For the text-containing cell, return its midpoint in [x, y] coordinate format. 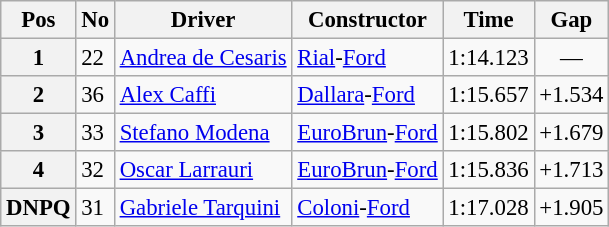
+1.905 [572, 208]
Coloni-Ford [368, 208]
Time [488, 20]
Dallara-Ford [368, 95]
— [572, 58]
1:14.123 [488, 58]
33 [95, 133]
32 [95, 170]
Oscar Larrauri [203, 170]
Gabriele Tarquini [203, 208]
2 [38, 95]
+1.679 [572, 133]
+1.534 [572, 95]
Rial-Ford [368, 58]
Andrea de Cesaris [203, 58]
1:15.802 [488, 133]
1:15.836 [488, 170]
1:17.028 [488, 208]
22 [95, 58]
1 [38, 58]
Alex Caffi [203, 95]
+1.713 [572, 170]
DNPQ [38, 208]
3 [38, 133]
No [95, 20]
Stefano Modena [203, 133]
4 [38, 170]
36 [95, 95]
1:15.657 [488, 95]
Pos [38, 20]
Constructor [368, 20]
Gap [572, 20]
Driver [203, 20]
31 [95, 208]
